From the cell containing the given text, extract its center point as [x, y] coordinate. 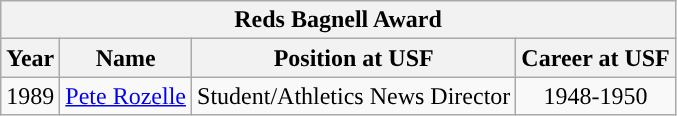
Career at USF [596, 58]
1948-1950 [596, 96]
Student/Athletics News Director [354, 96]
1989 [30, 96]
Position at USF [354, 58]
Name [126, 58]
Year [30, 58]
Reds Bagnell Award [338, 20]
Pete Rozelle [126, 96]
